Identify which cell holds the provided text, then report its [X, Y] central coordinate. 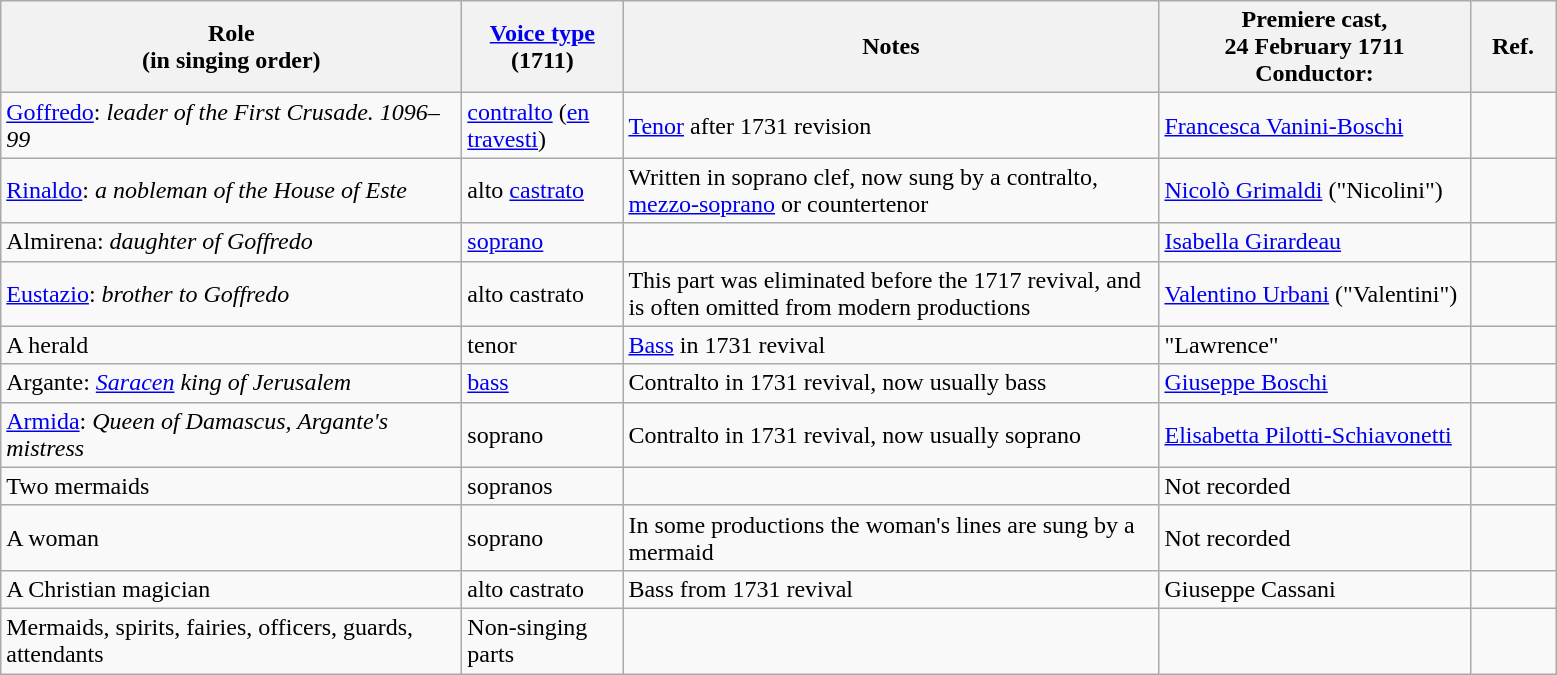
sopranos [542, 486]
Elisabetta Pilotti-Schiavonetti [1314, 434]
Mermaids, spirits, fairies, officers, guards, attendants [232, 640]
Contralto in 1731 revival, now usually bass [891, 383]
This part was eliminated before the 1717 revival, and is often omitted from modern productions [891, 294]
Nicolò Grimaldi ("Nicolini") [1314, 190]
Voice type (1711) [542, 47]
Premiere cast, 24 February 1711Conductor: [1314, 47]
Tenor after 1731 revision [891, 126]
Role(in singing order) [232, 47]
Contralto in 1731 revival, now usually soprano [891, 434]
"Lawrence" [1314, 345]
A herald [232, 345]
Two mermaids [232, 486]
Goffredo: leader of the First Crusade. 1096–99 [232, 126]
bass [542, 383]
Bass from 1731 revival [891, 589]
Eustazio: brother to Goffredo [232, 294]
Written in soprano clef, now sung by a contralto, mezzo-soprano or countertenor [891, 190]
Notes [891, 47]
Bass in 1731 revival [891, 345]
Isabella Girardeau [1314, 242]
tenor [542, 345]
Giuseppe Boschi [1314, 383]
contralto (en travesti) [542, 126]
Armida: Queen of Damascus, Argante's mistress [232, 434]
Argante: Saracen king of Jerusalem [232, 383]
A woman [232, 538]
Francesca Vanini-Boschi [1314, 126]
Almirena: daughter of Goffredo [232, 242]
A Christian magician [232, 589]
Ref. [1513, 47]
Rinaldo: a nobleman of the House of Este [232, 190]
Valentino Urbani ("Valentini") [1314, 294]
Non-singing parts [542, 640]
Giuseppe Cassani [1314, 589]
In some productions the woman's lines are sung by a mermaid [891, 538]
